Identify which cell holds the provided text, then report its (X, Y) central coordinate. 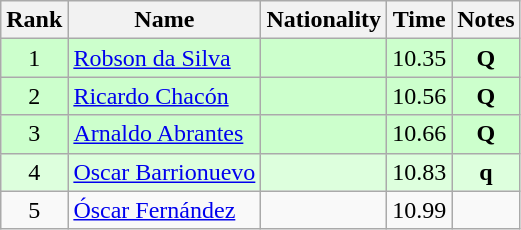
Oscar Barrionuevo (164, 172)
Nationality (324, 20)
4 (34, 172)
2 (34, 96)
Time (420, 20)
5 (34, 210)
10.56 (420, 96)
10.66 (420, 134)
Ricardo Chacón (164, 96)
10.99 (420, 210)
10.83 (420, 172)
Rank (34, 20)
q (486, 172)
Robson da Silva (164, 58)
Óscar Fernández (164, 210)
10.35 (420, 58)
Arnaldo Abrantes (164, 134)
Name (164, 20)
Notes (486, 20)
1 (34, 58)
3 (34, 134)
